Return the (x, y) coordinate for the center point of the cell that contains the specified text.  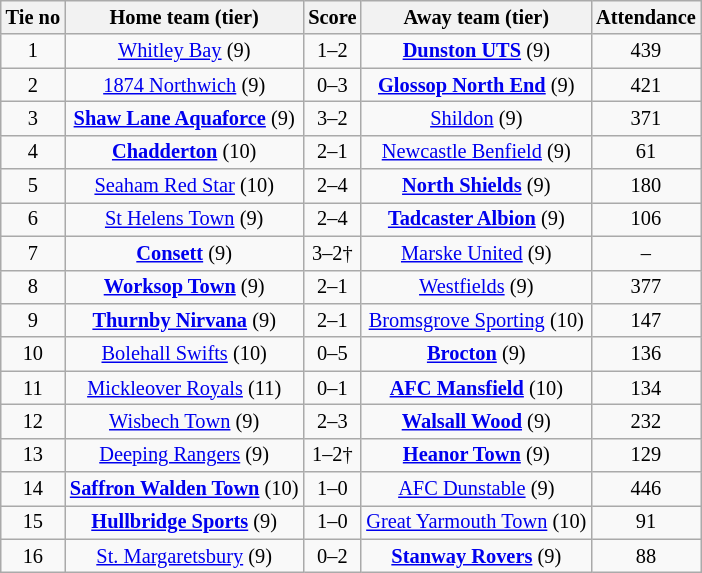
Seaham Red Star (10) (184, 186)
16 (33, 556)
Heanor Town (9) (476, 455)
134 (646, 388)
8 (33, 287)
5 (33, 186)
13 (33, 455)
3 (33, 118)
147 (646, 320)
0–5 (332, 354)
Mickleover Royals (11) (184, 388)
Score (332, 17)
421 (646, 85)
1–2 (332, 51)
Brocton (9) (476, 354)
Walsall Wood (9) (476, 421)
136 (646, 354)
3–2 (332, 118)
Marske United (9) (476, 253)
Tie no (33, 17)
Attendance (646, 17)
Bromsgrove Sporting (10) (476, 320)
10 (33, 354)
61 (646, 152)
Wisbech Town (9) (184, 421)
Shaw Lane Aquaforce (9) (184, 118)
Worksop Town (9) (184, 287)
439 (646, 51)
91 (646, 522)
AFC Dunstable (9) (476, 489)
St Helens Town (9) (184, 219)
Chadderton (10) (184, 152)
106 (646, 219)
129 (646, 455)
377 (646, 287)
Whitley Bay (9) (184, 51)
2–3 (332, 421)
180 (646, 186)
1874 Northwich (9) (184, 85)
Consett (9) (184, 253)
Glossop North End (9) (476, 85)
14 (33, 489)
Shildon (9) (476, 118)
6 (33, 219)
7 (33, 253)
St. Margaretsbury (9) (184, 556)
15 (33, 522)
Stanway Rovers (9) (476, 556)
Away team (tier) (476, 17)
North Shields (9) (476, 186)
Deeping Rangers (9) (184, 455)
Bolehall Swifts (10) (184, 354)
Saffron Walden Town (10) (184, 489)
4 (33, 152)
Dunston UTS (9) (476, 51)
9 (33, 320)
1–2† (332, 455)
3–2† (332, 253)
Great Yarmouth Town (10) (476, 522)
232 (646, 421)
11 (33, 388)
371 (646, 118)
Thurnby Nirvana (9) (184, 320)
12 (33, 421)
Home team (tier) (184, 17)
– (646, 253)
2 (33, 85)
0–1 (332, 388)
0–2 (332, 556)
Tadcaster Albion (9) (476, 219)
Newcastle Benfield (9) (476, 152)
1 (33, 51)
Hullbridge Sports (9) (184, 522)
446 (646, 489)
88 (646, 556)
AFC Mansfield (10) (476, 388)
0–3 (332, 85)
Westfields (9) (476, 287)
